Scan for the cell matching the given text and deliver its (X, Y) coordinate at center. 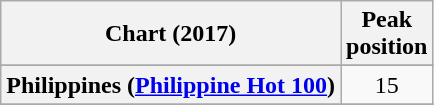
15 (387, 85)
Chart (2017) (171, 34)
Philippines (Philippine Hot 100) (171, 85)
Peakposition (387, 34)
